Pinpoint the cell where the given text exists, returning its (x, y) midpoint coordinate. 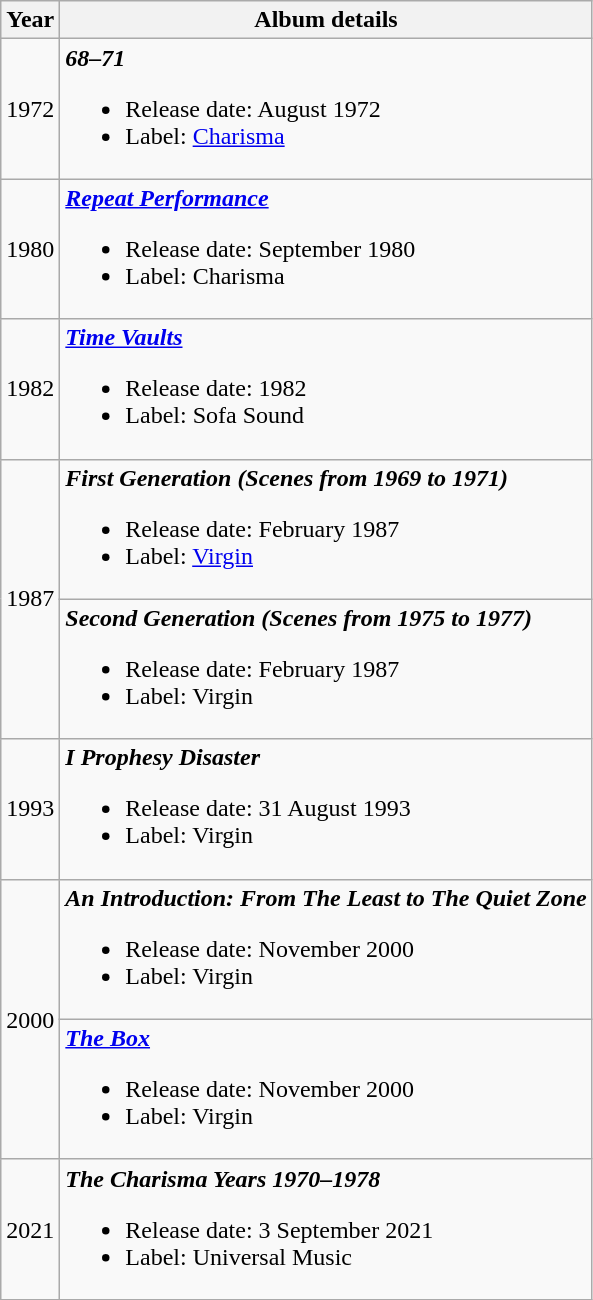
First Generation (Scenes from 1969 to 1971)Release date: February 1987Label: Virgin (326, 529)
1987 (30, 599)
1982 (30, 389)
The BoxRelease date: November 2000Label: Virgin (326, 1089)
1972 (30, 109)
I Prophesy DisasterRelease date: 31 August 1993Label: Virgin (326, 809)
1980 (30, 249)
1993 (30, 809)
Repeat PerformanceRelease date: September 1980Label: Charisma (326, 249)
2000 (30, 1019)
Year (30, 20)
Time VaultsRelease date: 1982Label: Sofa Sound (326, 389)
An Introduction: From The Least to The Quiet ZoneRelease date: November 2000Label: Virgin (326, 949)
The Charisma Years 1970–1978Release date: 3 September 2021Label: Universal Music (326, 1229)
68–71Release date: August 1972Label: Charisma (326, 109)
2021 (30, 1229)
Album details (326, 20)
Second Generation (Scenes from 1975 to 1977)Release date: February 1987Label: Virgin (326, 669)
